From the cell containing the given text, extract its center point as [X, Y] coordinate. 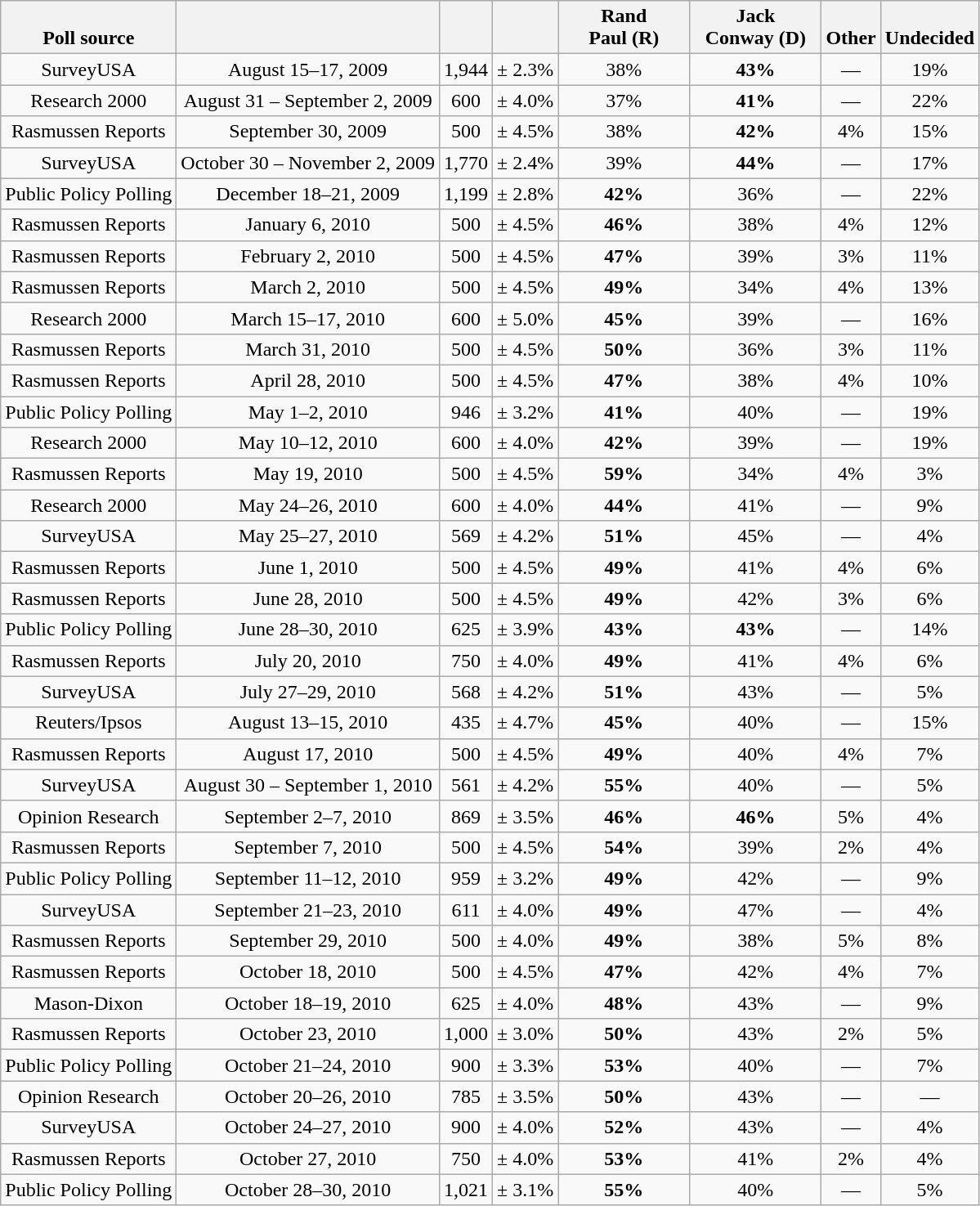
Undecided [929, 28]
568 [466, 692]
48% [624, 1003]
± 3.1% [526, 1190]
Other [851, 28]
December 18–21, 2009 [308, 194]
September 2–7, 2010 [308, 816]
± 2.8% [526, 194]
37% [624, 101]
October 23, 2010 [308, 1034]
10% [929, 380]
13% [929, 287]
± 5.0% [526, 318]
± 3.0% [526, 1034]
October 18–19, 2010 [308, 1003]
435 [466, 723]
1,021 [466, 1190]
869 [466, 816]
959 [466, 878]
14% [929, 630]
August 13–15, 2010 [308, 723]
8% [929, 941]
June 1, 2010 [308, 567]
Poll source [88, 28]
611 [466, 910]
785 [466, 1096]
569 [466, 536]
October 28–30, 2010 [308, 1190]
March 2, 2010 [308, 287]
May 24–26, 2010 [308, 505]
February 2, 2010 [308, 256]
May 19, 2010 [308, 474]
January 6, 2010 [308, 225]
October 20–26, 2010 [308, 1096]
52% [624, 1128]
September 21–23, 2010 [308, 910]
16% [929, 318]
September 11–12, 2010 [308, 878]
± 2.3% [526, 69]
June 28–30, 2010 [308, 630]
JackConway (D) [755, 28]
August 17, 2010 [308, 754]
July 27–29, 2010 [308, 692]
± 3.3% [526, 1065]
± 2.4% [526, 163]
59% [624, 474]
May 25–27, 2010 [308, 536]
March 31, 2010 [308, 349]
561 [466, 785]
RandPaul (R) [624, 28]
1,944 [466, 69]
54% [624, 847]
June 28, 2010 [308, 599]
12% [929, 225]
April 28, 2010 [308, 380]
July 20, 2010 [308, 661]
October 24–27, 2010 [308, 1128]
1,770 [466, 163]
October 18, 2010 [308, 972]
September 30, 2009 [308, 132]
March 15–17, 2010 [308, 318]
Reuters/Ipsos [88, 723]
± 3.9% [526, 630]
September 29, 2010 [308, 941]
August 15–17, 2009 [308, 69]
± 4.7% [526, 723]
May 10–12, 2010 [308, 443]
1,000 [466, 1034]
17% [929, 163]
October 30 – November 2, 2009 [308, 163]
Mason-Dixon [88, 1003]
August 31 – September 2, 2009 [308, 101]
October 21–24, 2010 [308, 1065]
September 7, 2010 [308, 847]
October 27, 2010 [308, 1159]
946 [466, 411]
May 1–2, 2010 [308, 411]
1,199 [466, 194]
August 30 – September 1, 2010 [308, 785]
